For the text-containing cell, return its midpoint in (X, Y) coordinate format. 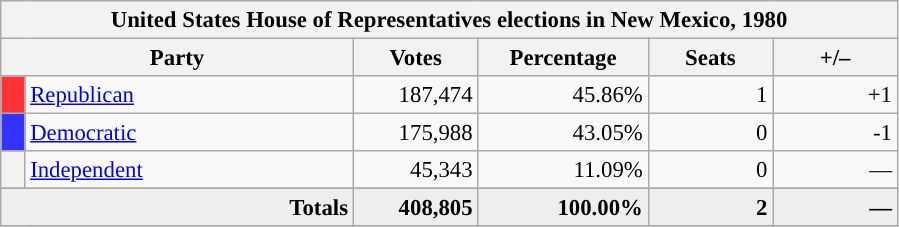
1 (710, 95)
+/– (836, 58)
Republican (189, 95)
Totals (178, 208)
Party (178, 58)
175,988 (416, 133)
Democratic (189, 133)
Votes (416, 58)
Percentage (563, 58)
187,474 (416, 95)
Seats (710, 58)
408,805 (416, 208)
45.86% (563, 95)
11.09% (563, 170)
+1 (836, 95)
-1 (836, 133)
2 (710, 208)
45,343 (416, 170)
43.05% (563, 133)
100.00% (563, 208)
United States House of Representatives elections in New Mexico, 1980 (450, 20)
Independent (189, 170)
